Return the [x, y] coordinate for the center point of the cell that contains the specified text.  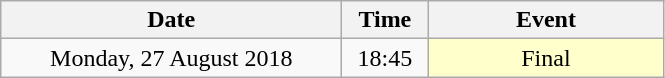
Time [385, 20]
18:45 [385, 58]
Final [546, 58]
Date [172, 20]
Monday, 27 August 2018 [172, 58]
Event [546, 20]
